Provide the [X, Y] coordinate of the cell's center where the given text is located.  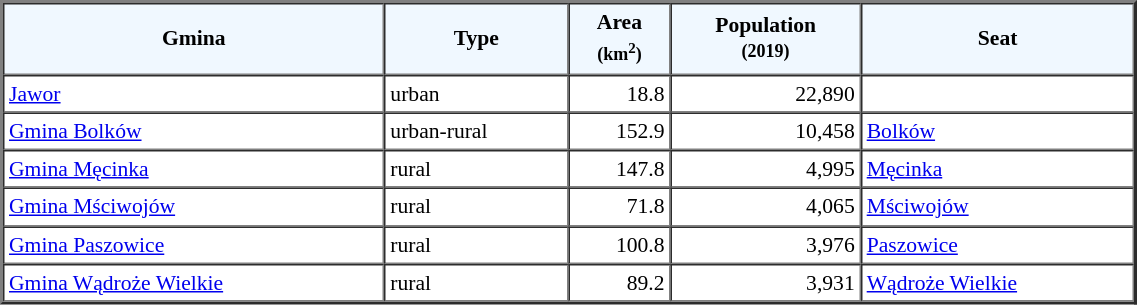
Paszowice [998, 245]
Gmina [194, 38]
Wądroże Wielkie [998, 283]
Jawor [194, 93]
Bolków [998, 131]
Mściwojów [998, 207]
22,890 [765, 93]
urban-rural [476, 131]
71.8 [619, 207]
Seat [998, 38]
3,931 [765, 283]
152.9 [619, 131]
147.8 [619, 169]
89.2 [619, 283]
Area(km2) [619, 38]
Gmina Bolków [194, 131]
18.8 [619, 93]
4,995 [765, 169]
100.8 [619, 245]
3,976 [765, 245]
Type [476, 38]
Gmina Mściwojów [194, 207]
Gmina Wądroże Wielkie [194, 283]
4,065 [765, 207]
Gmina Męcinka [194, 169]
Męcinka [998, 169]
Gmina Paszowice [194, 245]
urban [476, 93]
Population(2019) [765, 38]
10,458 [765, 131]
